Locate the cell with the specified text and output its [x, y] center coordinate. 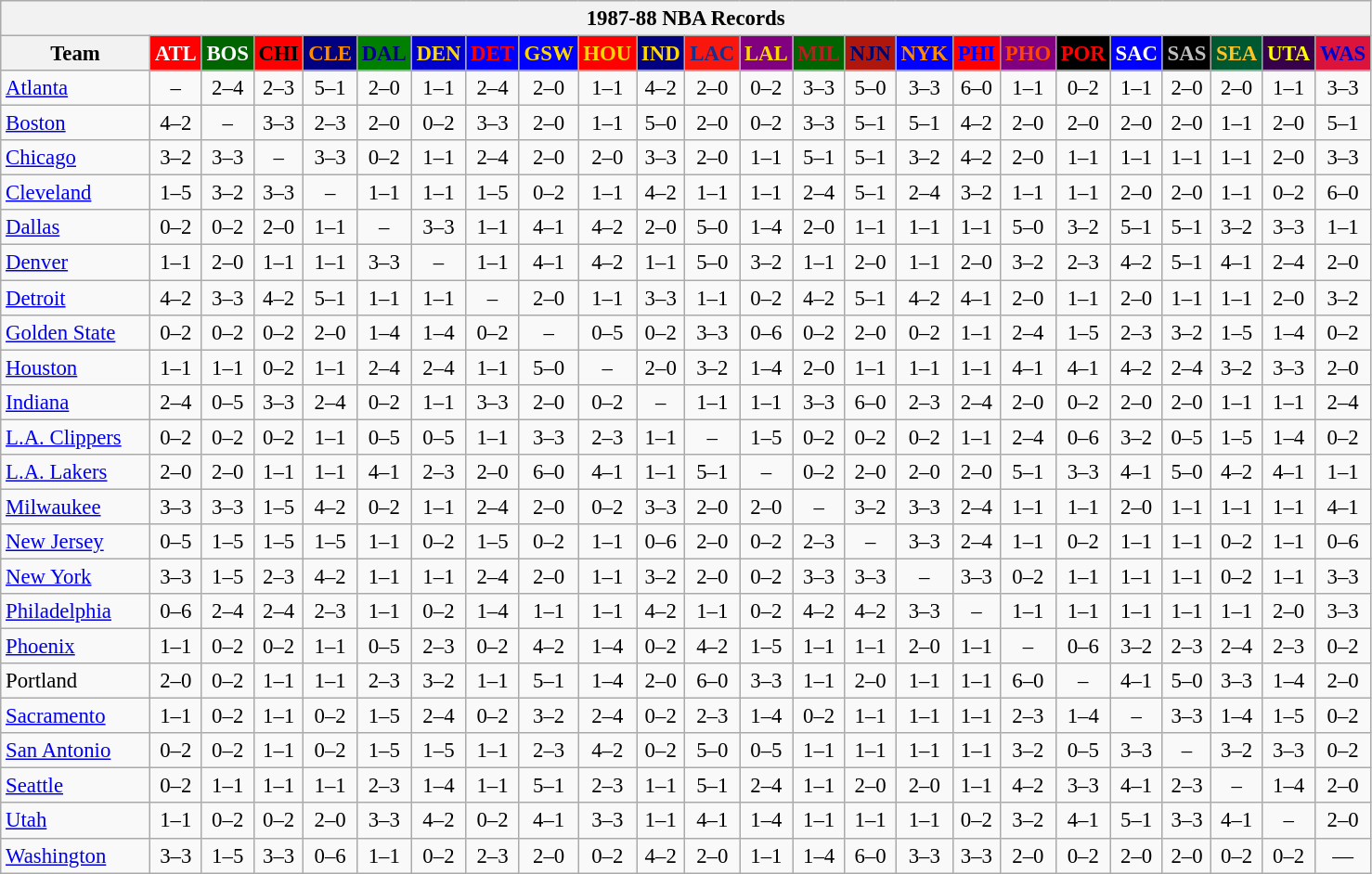
— [1343, 855]
1987-88 NBA Records [686, 19]
CLE [330, 54]
Boston [76, 123]
Utah [76, 821]
Indiana [76, 402]
Denver [76, 263]
LAC [713, 54]
CHI [278, 54]
MIL [819, 54]
HOU [607, 54]
POR [1082, 54]
Washington [76, 855]
Sacramento [76, 716]
SAS [1186, 54]
DAL [384, 54]
PHO [1028, 54]
L.A. Lakers [76, 472]
SAC [1136, 54]
Atlanta [76, 88]
Philadelphia [76, 611]
Portland [76, 681]
L.A. Clippers [76, 437]
ATL [175, 54]
GSW [549, 54]
San Antonio [76, 751]
Milwaukee [76, 507]
Detroit [76, 298]
Dallas [76, 227]
New Jersey [76, 542]
WAS [1343, 54]
Houston [76, 367]
SEA [1236, 54]
DET [492, 54]
LAL [767, 54]
Team [76, 54]
Seattle [76, 786]
NYK [925, 54]
Cleveland [76, 193]
PHI [977, 54]
Phoenix [76, 647]
NJN [871, 54]
UTA [1288, 54]
DEN [438, 54]
New York [76, 576]
Chicago [76, 158]
IND [661, 54]
BOS [227, 54]
Golden State [76, 332]
